Extract the [x, y] coordinate from the center of the cell holding the provided text.  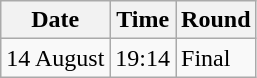
Round [216, 20]
Date [56, 20]
19:14 [143, 58]
14 August [56, 58]
Final [216, 58]
Time [143, 20]
